Scan for the cell matching the given text and deliver its (x, y) coordinate at center. 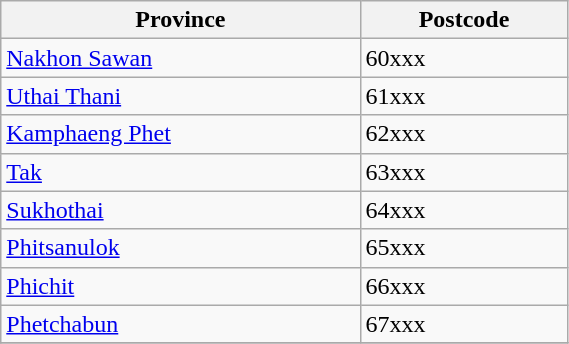
61xxx (464, 96)
60xxx (464, 58)
Province (180, 20)
Phitsanulok (180, 248)
Tak (180, 172)
67xxx (464, 324)
Sukhothai (180, 210)
66xxx (464, 286)
63xxx (464, 172)
Uthai Thani (180, 96)
64xxx (464, 210)
Phetchabun (180, 324)
Kamphaeng Phet (180, 134)
Postcode (464, 20)
Nakhon Sawan (180, 58)
65xxx (464, 248)
62xxx (464, 134)
Phichit (180, 286)
